Search for the cell housing the specified text and yield its [x, y] center coordinate. 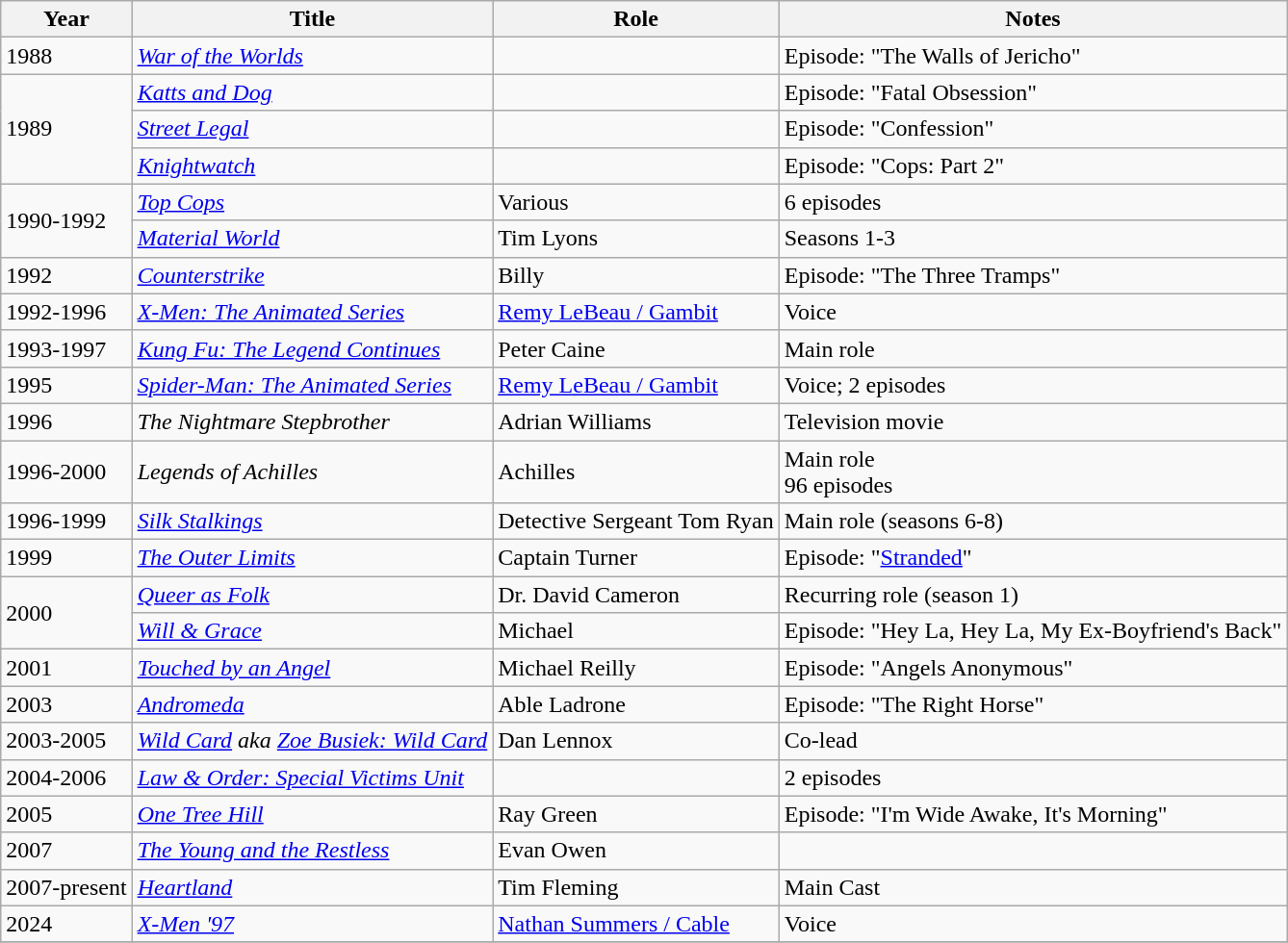
X-Men '97 [312, 924]
Queer as Folk [312, 595]
Touched by an Angel [312, 668]
1996-2000 [66, 471]
Achilles [635, 471]
Heartland [312, 887]
Nathan Summers / Cable [635, 924]
Episode: "The Right Horse" [1033, 704]
Dr. David Cameron [635, 595]
War of the Worlds [312, 56]
Seasons 1-3 [1033, 239]
Katts and Dog [312, 92]
Recurring role (season 1) [1033, 595]
2004-2006 [66, 777]
Captain Turner [635, 558]
Adrian Williams [635, 421]
The Nightmare Stepbrother [312, 421]
Street Legal [312, 129]
Title [312, 19]
Notes [1033, 19]
Andromeda [312, 704]
Dan Lennox [635, 741]
Role [635, 19]
Silk Stalkings [312, 522]
The Outer Limits [312, 558]
Top Cops [312, 202]
Michael Reilly [635, 668]
2024 [66, 924]
Kung Fu: The Legend Continues [312, 348]
Tim Fleming [635, 887]
Wild Card aka Zoe Busiek: Wild Card [312, 741]
1992 [66, 275]
2001 [66, 668]
1996 [66, 421]
Co-lead [1033, 741]
Episode: "Stranded" [1033, 558]
Voice; 2 episodes [1033, 385]
Episode: "Confession" [1033, 129]
1995 [66, 385]
Year [66, 19]
Evan Owen [635, 851]
One Tree Hill [312, 814]
Main Cast [1033, 887]
The Young and the Restless [312, 851]
1999 [66, 558]
Episode: "Angels Anonymous" [1033, 668]
Peter Caine [635, 348]
2003-2005 [66, 741]
Episode: "Hey La, Hey La, My Ex-Boyfriend's Back" [1033, 631]
6 episodes [1033, 202]
Ray Green [635, 814]
Episode: "The Three Tramps" [1033, 275]
Able Ladrone [635, 704]
Episode: "Cops: Part 2" [1033, 166]
2005 [66, 814]
Tim Lyons [635, 239]
Main role [1033, 348]
Legends of Achilles [312, 471]
Episode: "Fatal Obsession" [1033, 92]
Will & Grace [312, 631]
Main role96 episodes [1033, 471]
1989 [66, 129]
Detective Sergeant Tom Ryan [635, 522]
1992-1996 [66, 312]
Television movie [1033, 421]
Counterstrike [312, 275]
Spider-Man: The Animated Series [312, 385]
2007-present [66, 887]
1996-1999 [66, 522]
Material World [312, 239]
2007 [66, 851]
2003 [66, 704]
X-Men: The Animated Series [312, 312]
2 episodes [1033, 777]
Michael [635, 631]
Episode: "I'm Wide Awake, It's Morning" [1033, 814]
Various [635, 202]
Billy [635, 275]
Main role (seasons 6-8) [1033, 522]
1990-1992 [66, 220]
2000 [66, 613]
Law & Order: Special Victims Unit [312, 777]
Knightwatch [312, 166]
1988 [66, 56]
1993-1997 [66, 348]
Episode: "The Walls of Jericho" [1033, 56]
